Return the (X, Y) coordinate for the center point of the cell that contains the specified text.  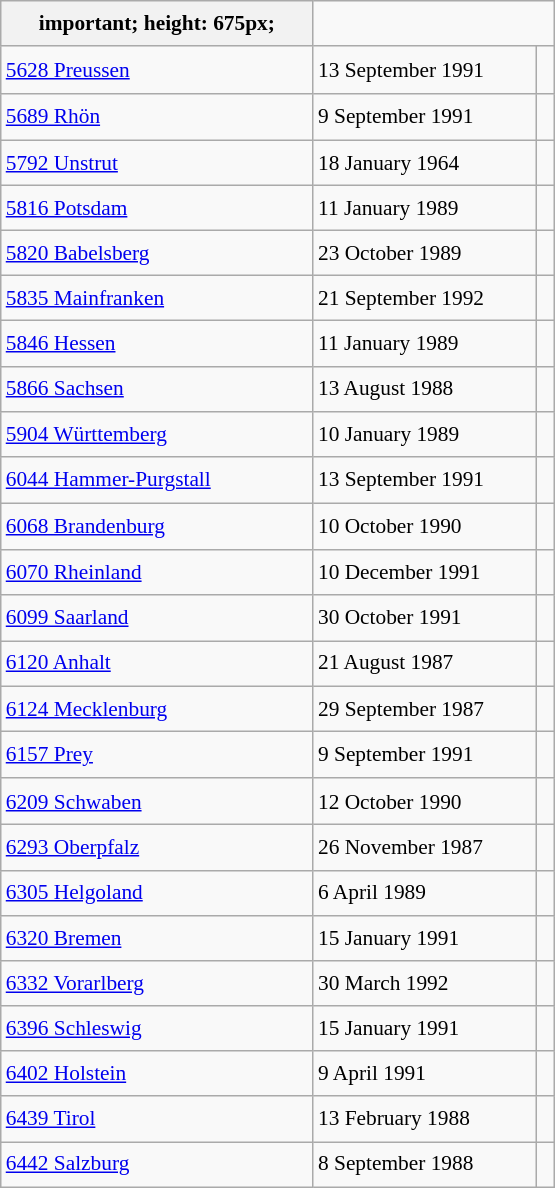
6070 Rheinland (157, 572)
6124 Mecklenburg (157, 708)
6157 Prey (157, 754)
6442 Salzburg (157, 1164)
26 November 1987 (424, 848)
6120 Anhalt (157, 664)
29 September 1987 (424, 708)
6209 Schwaben (157, 802)
12 October 1990 (424, 802)
6332 Vorarlberg (157, 984)
21 September 1992 (424, 298)
8 September 1988 (424, 1164)
5846 Hessen (157, 344)
5866 Sachsen (157, 388)
30 October 1991 (424, 618)
10 December 1991 (424, 572)
21 August 1987 (424, 664)
5628 Preussen (157, 70)
9 April 1991 (424, 1074)
5792 Unstrut (157, 162)
10 October 1990 (424, 526)
6293 Oberpfalz (157, 848)
6099 Saarland (157, 618)
6 April 1989 (424, 892)
6439 Tirol (157, 1118)
6068 Brandenburg (157, 526)
5904 Württemberg (157, 434)
6396 Schleswig (157, 1028)
13 February 1988 (424, 1118)
5816 Potsdam (157, 208)
important; height: 675px; (157, 24)
5835 Mainfranken (157, 298)
18 January 1964 (424, 162)
13 August 1988 (424, 388)
23 October 1989 (424, 252)
6402 Holstein (157, 1074)
30 March 1992 (424, 984)
6320 Bremen (157, 938)
5689 Rhön (157, 116)
6305 Helgoland (157, 892)
10 January 1989 (424, 434)
5820 Babelsberg (157, 252)
6044 Hammer-Purgstall (157, 480)
